Determine the (X, Y) coordinate at the center of the cell enclosing the given text.  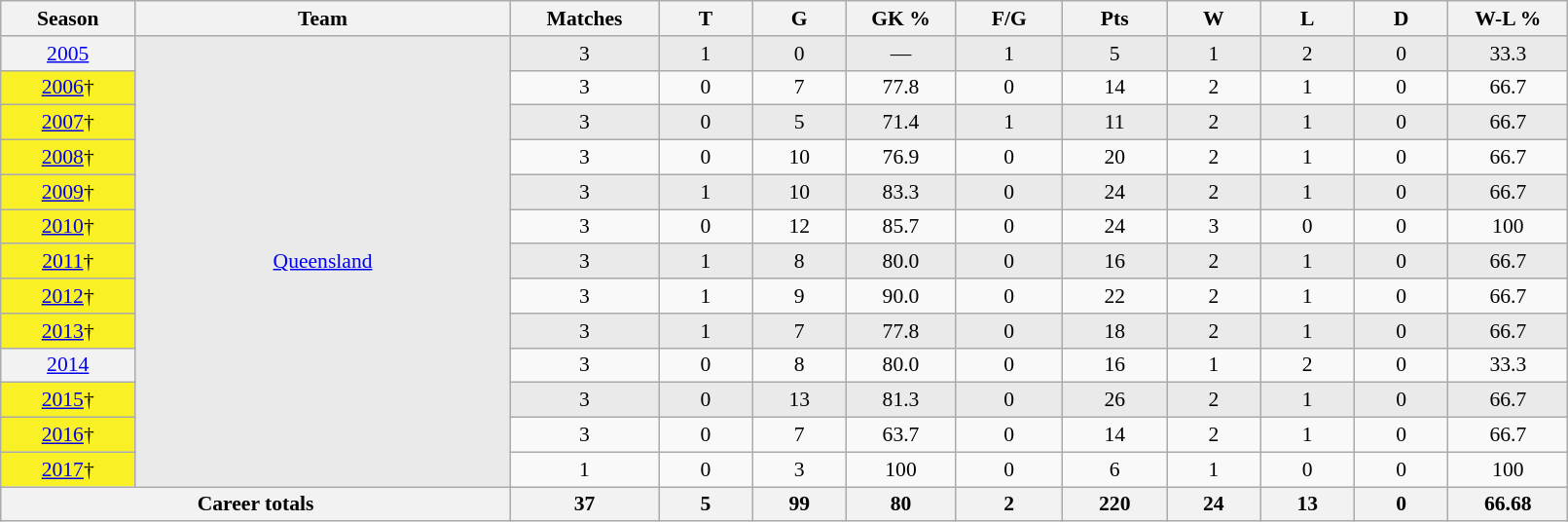
Career totals (256, 504)
99 (799, 504)
12 (799, 227)
W (1214, 19)
11 (1115, 123)
37 (584, 504)
Queensland (323, 261)
2016† (68, 435)
2008† (68, 158)
2011† (68, 262)
6 (1115, 469)
76.9 (900, 158)
Season (68, 19)
18 (1115, 331)
2015† (68, 400)
9 (799, 296)
2007† (68, 123)
83.3 (900, 192)
GK % (900, 19)
20 (1115, 158)
F/G (1009, 19)
220 (1115, 504)
85.7 (900, 227)
T (706, 19)
22 (1115, 296)
80 (900, 504)
Matches (584, 19)
2017† (68, 469)
81.3 (900, 400)
W-L % (1509, 19)
L (1307, 19)
Team (323, 19)
— (900, 54)
63.7 (900, 435)
2013† (68, 331)
2010† (68, 227)
D (1401, 19)
90.0 (900, 296)
Pts (1115, 19)
66.68 (1509, 504)
2009† (68, 192)
2006† (68, 88)
71.4 (900, 123)
G (799, 19)
26 (1115, 400)
2012† (68, 296)
2005 (68, 54)
2014 (68, 365)
